Extract the [x, y] coordinate from the center of the cell holding the provided text.  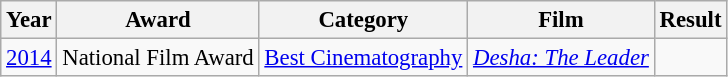
Award [158, 20]
Category [364, 20]
Film [561, 20]
Desha: The Leader [561, 58]
Year [29, 20]
Best Cinematography [364, 58]
2014 [29, 58]
National Film Award [158, 58]
Result [690, 20]
